Capture the cell that displays the provided text and extract its (x, y) central coordinate. 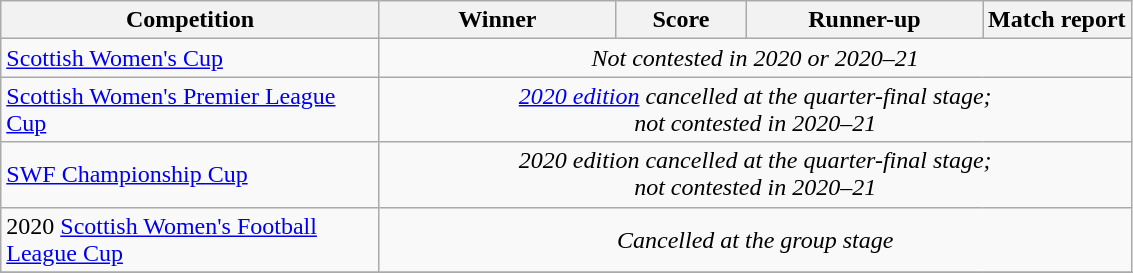
Winner (497, 20)
2020 Scottish Women's Football League Cup (190, 240)
Cancelled at the group stage (755, 240)
Scottish Women's Cup (190, 58)
SWF Championship Cup (190, 174)
Score (680, 20)
Competition (190, 20)
Match report (1056, 20)
Scottish Women's Premier League Cup (190, 110)
Not contested in 2020 or 2020–21 (755, 58)
Runner-up (864, 20)
